Detect which cell encompasses the target text, then output its (x, y) center coordinate. 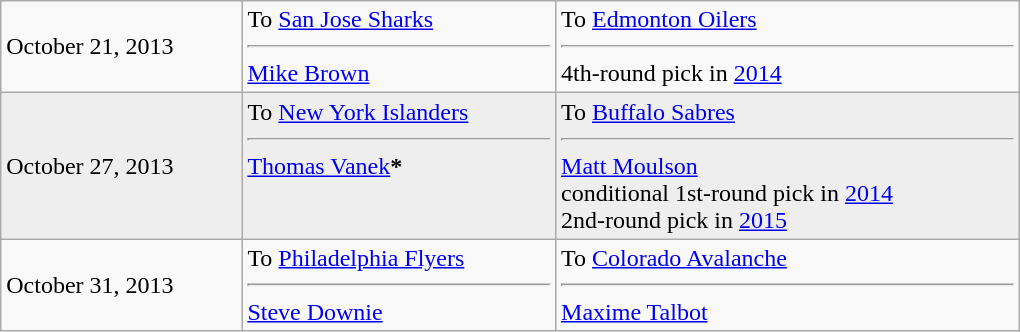
To New York IslandersThomas Vanek* (399, 166)
To Edmonton Oilers4th-round pick in 2014 (788, 47)
October 21, 2013 (122, 47)
To Colorado AvalancheMaxime Talbot (788, 285)
October 27, 2013 (122, 166)
To San Jose SharksMike Brown (399, 47)
October 31, 2013 (122, 285)
To Buffalo SabresMatt Moulsonconditional 1st-round pick in 20142nd-round pick in 2015 (788, 166)
To Philadelphia FlyersSteve Downie (399, 285)
